Provide the (X, Y) coordinate of the cell's center where the given text is located.  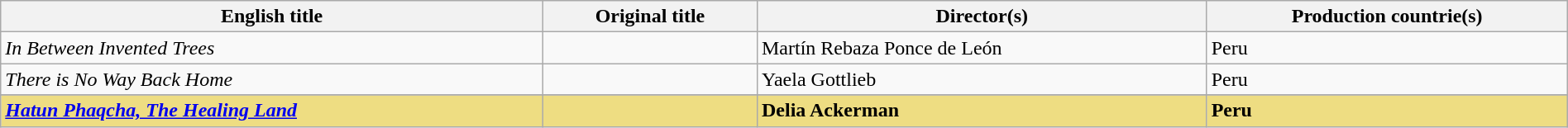
Delia Ackerman (982, 111)
Production countrie(s) (1387, 17)
Yaela Gottlieb (982, 79)
Original title (650, 17)
Hatun Phaqcha, The Healing Land (272, 111)
Director(s) (982, 17)
Martín Rebaza Ponce de León (982, 48)
English title (272, 17)
There is No Way Back Home (272, 79)
In Between Invented Trees (272, 48)
